For the text-containing cell, return its midpoint in [X, Y] coordinate format. 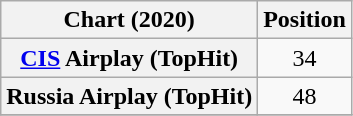
Russia Airplay (TopHit) [130, 96]
Chart (2020) [130, 20]
34 [305, 58]
48 [305, 96]
Position [305, 20]
CIS Airplay (TopHit) [130, 58]
